Return [X, Y] of the center of cell containing provided text 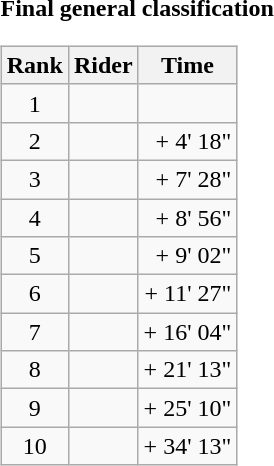
+ 4' 18" [188, 141]
4 [34, 217]
10 [34, 446]
+ 9' 02" [188, 256]
+ 11' 27" [188, 294]
5 [34, 256]
Rider [103, 65]
9 [34, 408]
+ 21' 13" [188, 370]
+ 34' 13" [188, 446]
+ 7' 28" [188, 179]
3 [34, 179]
6 [34, 294]
2 [34, 141]
+ 16' 04" [188, 332]
Time [188, 65]
1 [34, 103]
+ 25' 10" [188, 408]
8 [34, 370]
Rank [34, 65]
+ 8' 56" [188, 217]
7 [34, 332]
